Output the (x, y) coordinate of the center of the cell containing the given text.  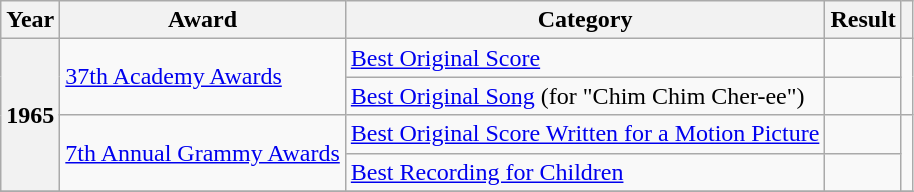
Best Original Score Written for a Motion Picture (585, 134)
Award (202, 20)
Best Recording for Children (585, 172)
Result (863, 20)
7th Annual Grammy Awards (202, 153)
37th Academy Awards (202, 77)
Category (585, 20)
1965 (30, 115)
Year (30, 20)
Best Original Score (585, 58)
Best Original Song (for "Chim Chim Cher-ee") (585, 96)
